Output the [x, y] coordinate of the center of the cell containing the given text.  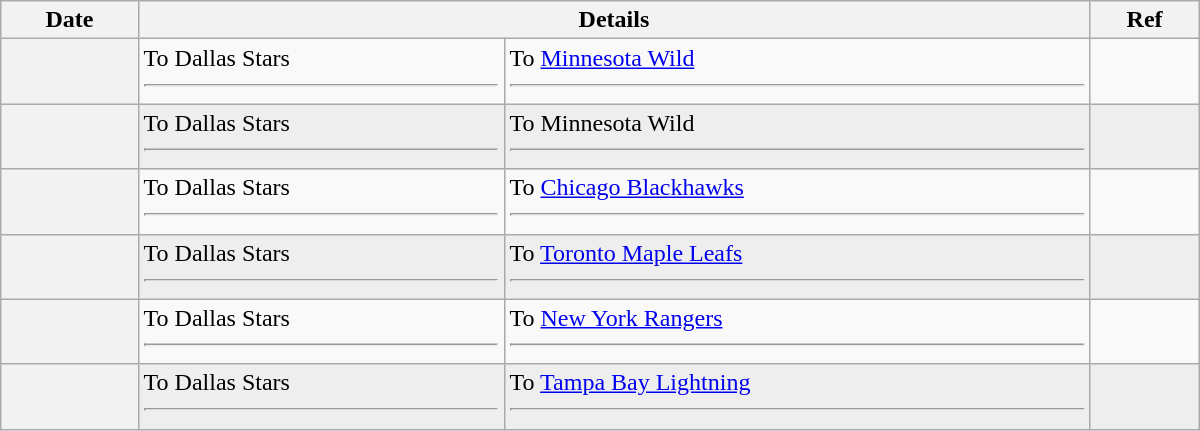
To Chicago Blackhawks [797, 202]
Date [70, 20]
To Tampa Bay Lightning [797, 396]
To Toronto Maple Leafs [797, 266]
Details [614, 20]
To New York Rangers [797, 332]
Ref [1144, 20]
